Provide the [X, Y] coordinate of the cell's center where the given text is located.  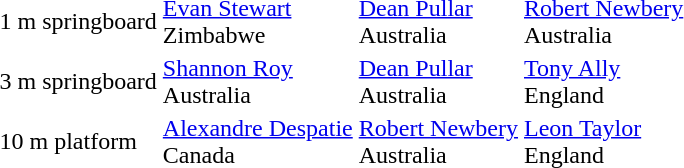
Dean Pullar Australia [438, 82]
Shannon Roy Australia [258, 82]
